Pinpoint the cell where the given text exists, returning its (X, Y) midpoint coordinate. 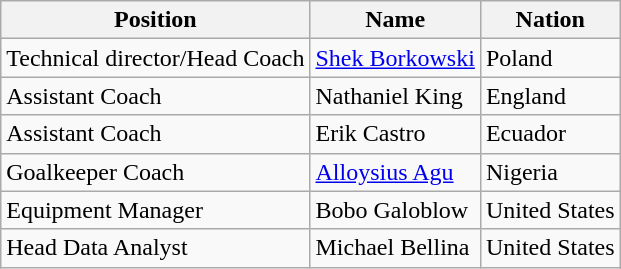
Nathaniel King (395, 96)
Michael Bellina (395, 248)
Nation (550, 20)
Alloysius Agu (395, 172)
Poland (550, 58)
Position (156, 20)
Erik Castro (395, 134)
Name (395, 20)
Technical director/Head Coach (156, 58)
Shek Borkowski (395, 58)
Goalkeeper Coach (156, 172)
Bobo Galoblow (395, 210)
Ecuador (550, 134)
Nigeria (550, 172)
England (550, 96)
Head Data Analyst (156, 248)
Equipment Manager (156, 210)
